Capture the cell that displays the provided text and extract its (X, Y) central coordinate. 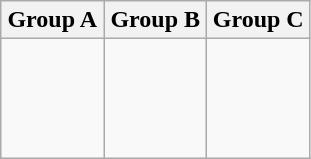
Group A (52, 20)
Group C (258, 20)
Group B (156, 20)
